Scan for the cell matching the given text and deliver its [x, y] coordinate at center. 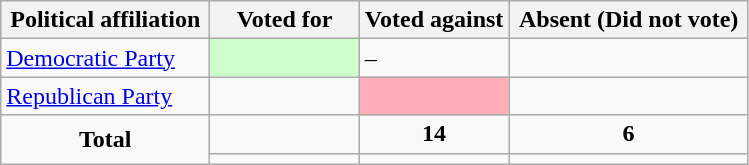
Voted against [434, 20]
Democratic Party [106, 58]
14 [434, 134]
Total [106, 140]
Political affiliation [106, 20]
6 [629, 134]
– [434, 58]
Voted for [285, 20]
Republican Party [106, 96]
Absent (Did not vote) [629, 20]
